Return [x, y] of the center of cell containing provided text 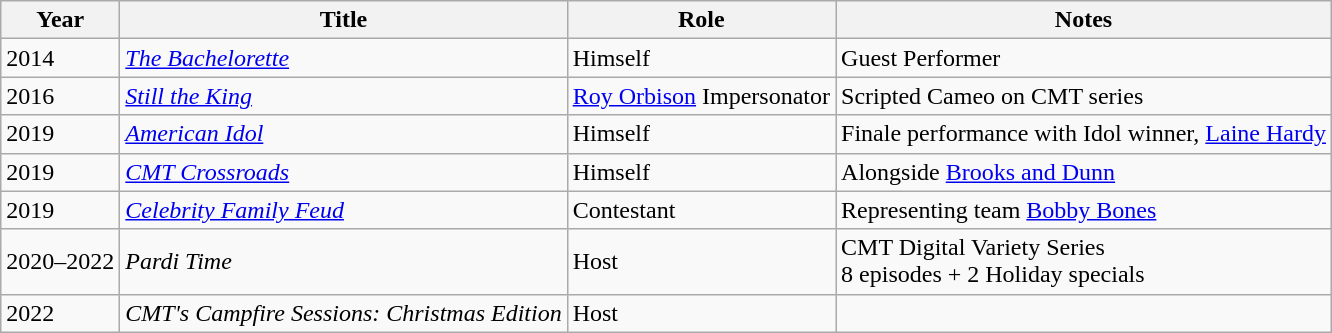
2022 [60, 313]
2014 [60, 58]
Notes [1084, 20]
Year [60, 20]
Scripted Cameo on CMT series [1084, 96]
Pardi Time [344, 262]
Guest Performer [1084, 58]
CMT Digital Variety Series8 episodes + 2 Holiday specials [1084, 262]
2016 [60, 96]
Still the King [344, 96]
Role [701, 20]
2020–2022 [60, 262]
Contestant [701, 210]
Finale performance with Idol winner, Laine Hardy [1084, 134]
Representing team Bobby Bones [1084, 210]
CMT Crossroads [344, 172]
American Idol [344, 134]
CMT's Campfire Sessions: Christmas Edition [344, 313]
Celebrity Family Feud [344, 210]
The Bachelorette [344, 58]
Roy Orbison Impersonator [701, 96]
Alongside Brooks and Dunn [1084, 172]
Title [344, 20]
